Search for the cell housing the specified text and yield its [x, y] center coordinate. 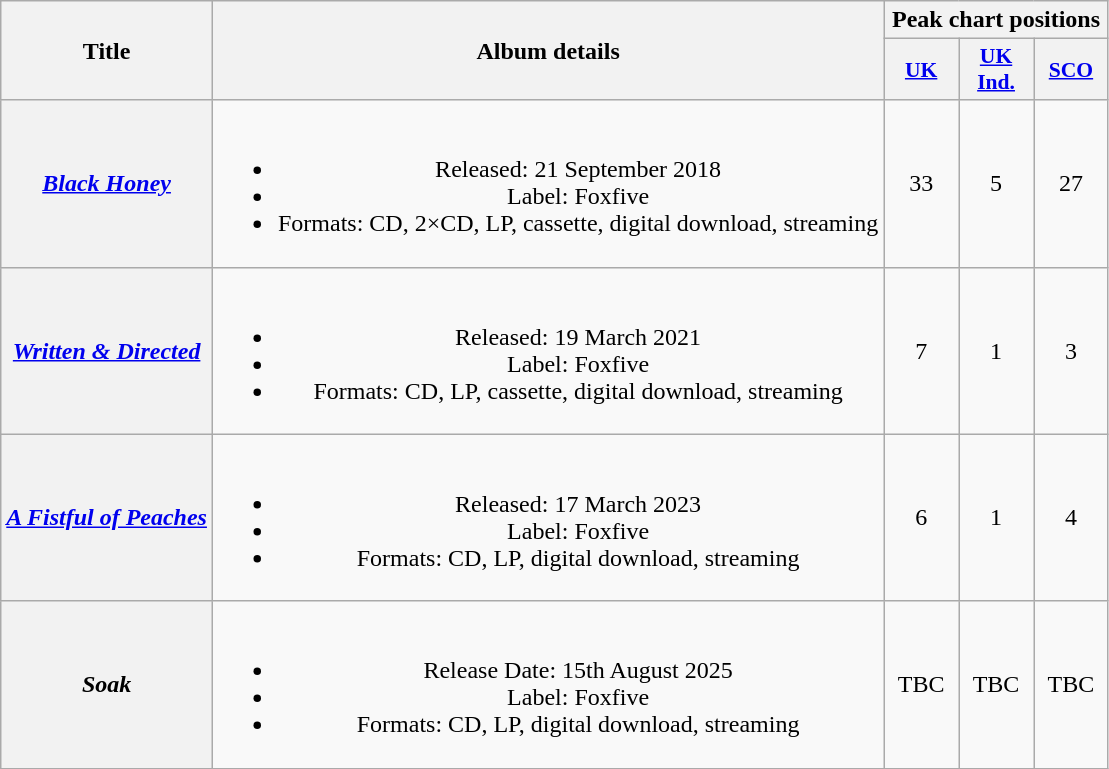
SCO [1072, 70]
5 [996, 184]
4 [1072, 518]
Black Honey [107, 184]
A Fistful of Peaches [107, 518]
33 [922, 184]
Soak [107, 684]
Released: 17 March 2023Label: FoxfiveFormats: CD, LP, digital download, streaming [548, 518]
27 [1072, 184]
3 [1072, 350]
Peak chart positions [996, 20]
UKInd. [996, 70]
Written & Directed [107, 350]
UK [922, 70]
Release Date: 15th August 2025Label: FoxfiveFormats: CD, LP, digital download, streaming [548, 684]
7 [922, 350]
Title [107, 50]
Released: 21 September 2018Label: FoxfiveFormats: CD, 2×CD, LP, cassette, digital download, streaming [548, 184]
Album details [548, 50]
Released: 19 March 2021Label: FoxfiveFormats: CD, LP, cassette, digital download, streaming [548, 350]
6 [922, 518]
